Detect which cell encompasses the target text, then output its (X, Y) center coordinate. 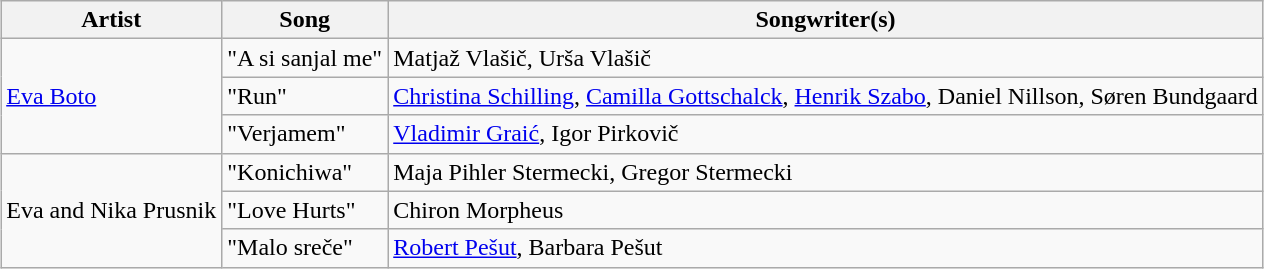
"A si sanjal me" (305, 58)
"Run" (305, 96)
"Verjamem" (305, 134)
Chiron Morpheus (826, 210)
Maja Pihler Stermecki, Gregor Stermecki (826, 172)
Christina Schilling, Camilla Gottschalck, Henrik Szabo, Daniel Nillson, Søren Bundgaard (826, 96)
Eva Boto (112, 96)
Artist (112, 20)
"Love Hurts" (305, 210)
Robert Pešut, Barbara Pešut (826, 248)
"Konichiwa" (305, 172)
Eva and Nika Prusnik (112, 210)
"Malo sreče" (305, 248)
Songwriter(s) (826, 20)
Matjaž Vlašič, Urša Vlašič (826, 58)
Song (305, 20)
Vladimir Graić, Igor Pirkovič (826, 134)
